From the cell containing the given text, extract its center point as [x, y] coordinate. 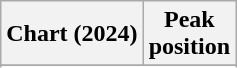
Peakposition [189, 34]
Chart (2024) [72, 34]
